Provide the (x, y) coordinate of the cell's center where the given text is located.  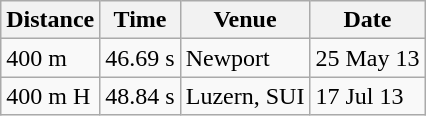
25 May 13 (368, 58)
17 Jul 13 (368, 96)
Distance (50, 20)
Date (368, 20)
46.69 s (140, 58)
400 m H (50, 96)
48.84 s (140, 96)
400 m (50, 58)
Newport (245, 58)
Luzern, SUI (245, 96)
Time (140, 20)
Venue (245, 20)
